Extract the [X, Y] coordinate from the center of the cell holding the provided text.  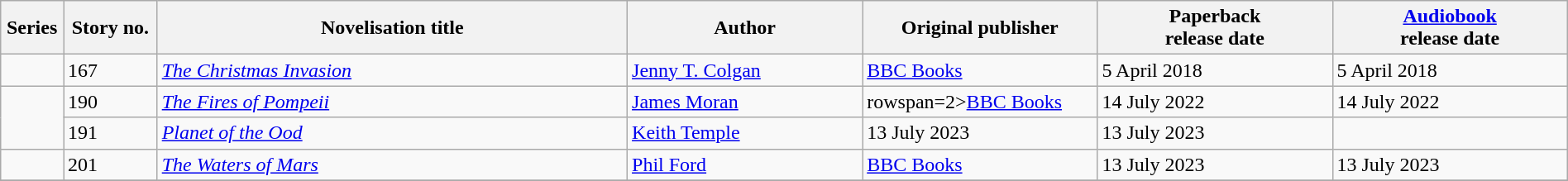
Novelisation title [392, 28]
The Waters of Mars [392, 164]
Audiobook release date [1450, 28]
167 [111, 70]
Original publisher [980, 28]
The Fires of Pompeii [392, 102]
James Moran [745, 102]
Keith Temple [745, 133]
201 [111, 164]
Paperback release date [1215, 28]
Jenny T. Colgan [745, 70]
Planet of the Ood [392, 133]
191 [111, 133]
Phil Ford [745, 164]
The Christmas Invasion [392, 70]
Author [745, 28]
rowspan=2>BBC Books [980, 102]
Story no. [111, 28]
Series [32, 28]
190 [111, 102]
